From the cell containing the given text, extract its center point as (X, Y) coordinate. 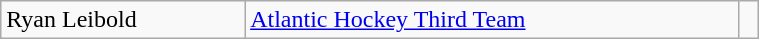
Atlantic Hockey Third Team (492, 20)
Ryan Leibold (123, 20)
